For the text-containing cell, return its midpoint in [x, y] coordinate format. 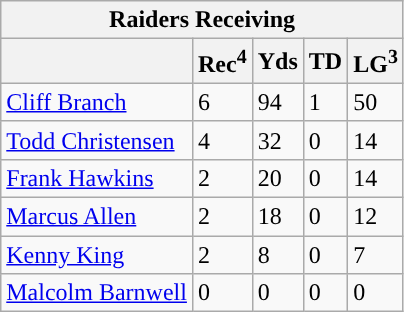
4 [222, 140]
18 [278, 217]
LG3 [376, 62]
20 [278, 178]
TD [325, 62]
94 [278, 102]
7 [376, 255]
32 [278, 140]
Rec4 [222, 62]
Raiders Receiving [202, 20]
Frank Hawkins [97, 178]
Todd Christensen [97, 140]
12 [376, 217]
Malcolm Barnwell [97, 293]
50 [376, 102]
1 [325, 102]
Yds [278, 62]
Marcus Allen [97, 217]
Kenny King [97, 255]
8 [278, 255]
6 [222, 102]
Cliff Branch [97, 102]
